Output the (X, Y) coordinate of the center of the cell containing the given text.  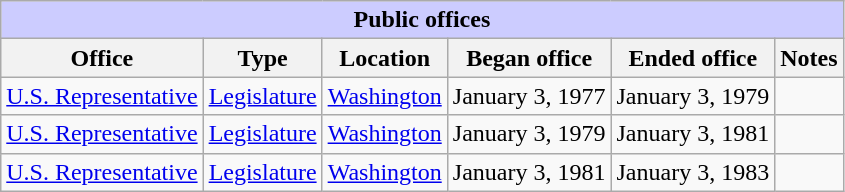
January 3, 1983 (693, 172)
January 3, 1977 (529, 96)
Ended office (693, 58)
Began office (529, 58)
Type (262, 58)
Office (102, 58)
Notes (809, 58)
Location (384, 58)
Public offices (422, 20)
